Identify which cell holds the provided text, then report its (x, y) central coordinate. 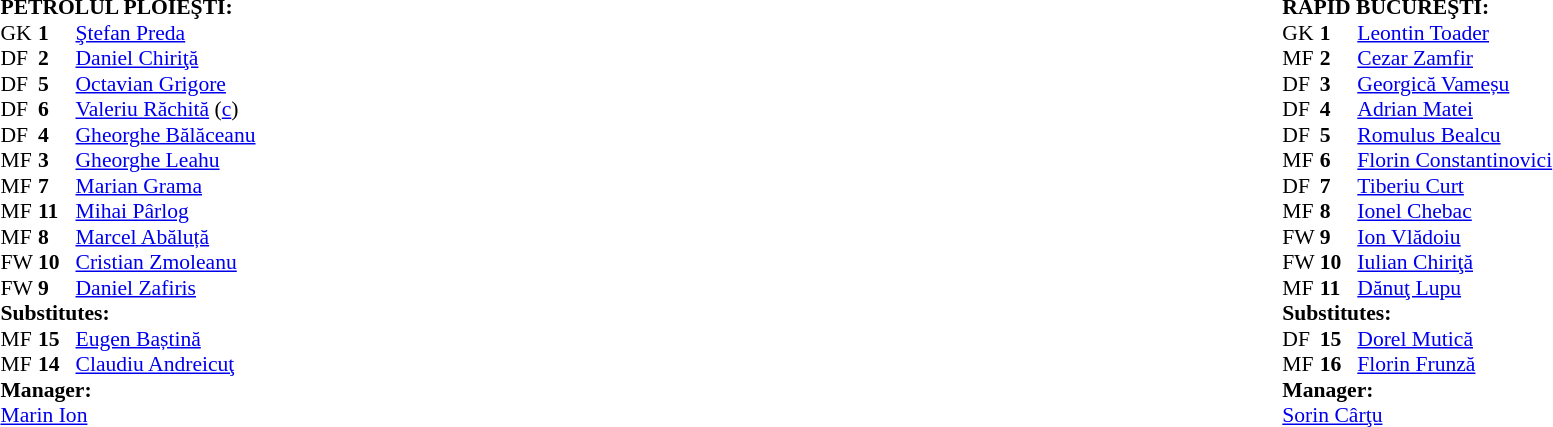
Gheorghe Leahu (166, 161)
Tiberiu Curt (1454, 186)
14 (57, 365)
16 (1339, 365)
Daniel Chiriţă (166, 59)
Dănuţ Lupu (1454, 288)
Ştefan Preda (166, 33)
Georgică Vameșu (1454, 84)
Cristian Zmoleanu (166, 263)
Romulus Bealcu (1454, 135)
Dorel Mutică (1454, 339)
Octavian Grigore (166, 84)
Daniel Zafiris (166, 288)
Marcel Abăluță (166, 237)
Eugen Baștină (166, 339)
Iulian Chiriţă (1454, 263)
Ion Vlădoiu (1454, 237)
Adrian Matei (1454, 109)
Gheorghe Bălăceanu (166, 135)
Florin Constantinovici (1454, 161)
Cezar Zamfir (1454, 59)
Valeriu Răchită (c) (166, 109)
Claudiu Andreicuţ (166, 365)
Mihai Pârlog (166, 211)
Ionel Chebac (1454, 211)
Marian Grama (166, 186)
Florin Frunză (1454, 365)
Leontin Toader (1454, 33)
